Detect which cell encompasses the target text, then output its [X, Y] center coordinate. 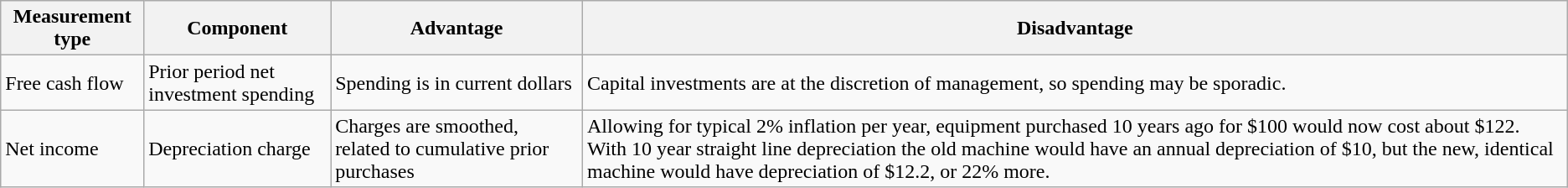
Depreciation charge [238, 149]
Capital investments are at the discretion of management, so spending may be sporadic. [1075, 82]
Charges are smoothed, related to cumulative prior purchases [457, 149]
Net income [72, 149]
Free cash flow [72, 82]
Advantage [457, 29]
Prior period net investment spending [238, 82]
Component [238, 29]
Measurement type [72, 29]
Spending is in current dollars [457, 82]
Disadvantage [1075, 29]
